Capture the cell that displays the provided text and extract its (X, Y) central coordinate. 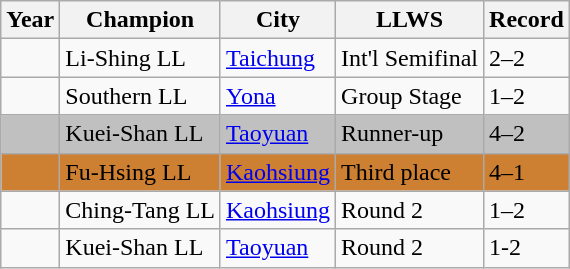
Third place (410, 172)
Yona (278, 96)
Group Stage (410, 96)
2–2 (527, 58)
Record (527, 20)
Int'l Semifinal (410, 58)
Runner-up (410, 134)
City (278, 20)
Li-Shing LL (140, 58)
4–2 (527, 134)
Ching-Tang LL (140, 210)
Taichung (278, 58)
Southern LL (140, 96)
1-2 (527, 248)
LLWS (410, 20)
Year (30, 20)
4–1 (527, 172)
Champion (140, 20)
Fu-Hsing LL (140, 172)
